Pinpoint the cell where the given text exists, returning its (X, Y) midpoint coordinate. 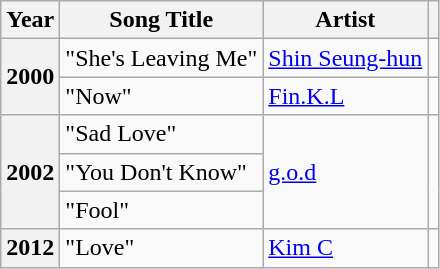
Year (30, 20)
2012 (30, 248)
Song Title (162, 20)
"You Don't Know" (162, 172)
"Fool" (162, 210)
"Love" (162, 248)
Fin.K.L (346, 96)
Shin Seung-hun (346, 58)
g.o.d (346, 172)
Artist (346, 20)
"Sad Love" (162, 134)
2002 (30, 172)
2000 (30, 77)
Kim C (346, 248)
"She's Leaving Me" (162, 58)
"Now" (162, 96)
